Identify which cell holds the provided text, then report its (X, Y) central coordinate. 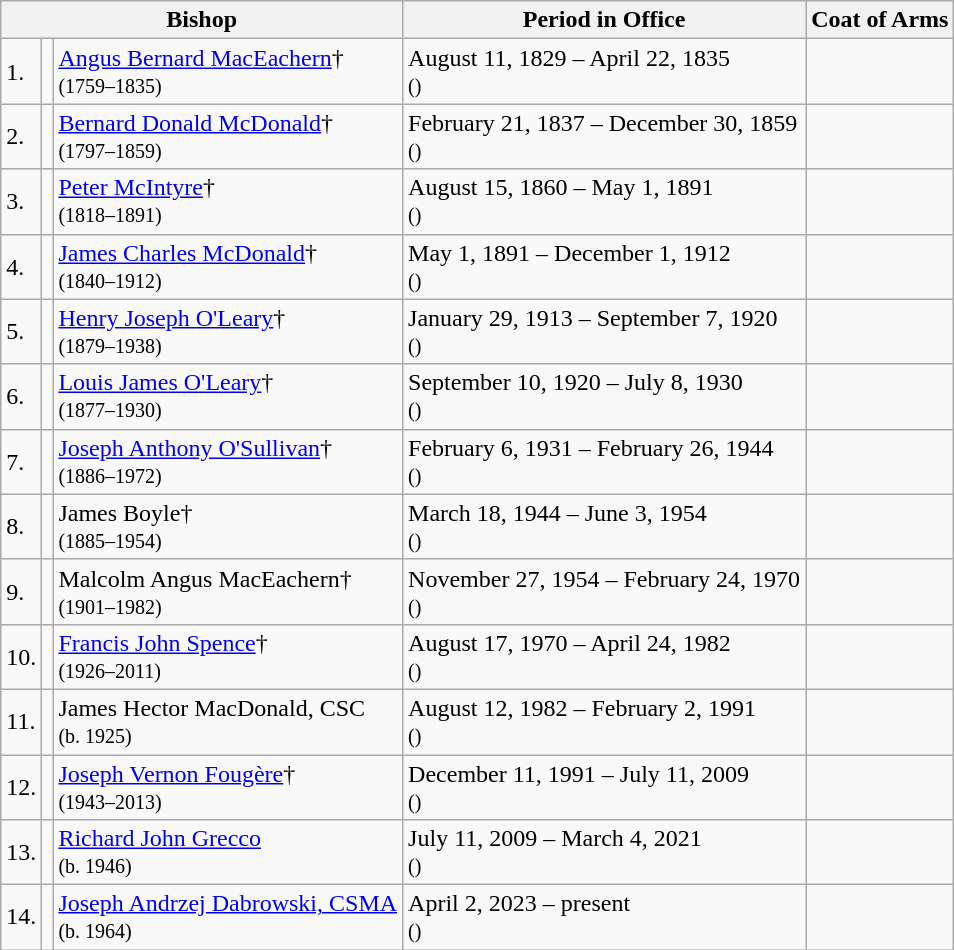
Joseph Vernon Fougère†(1943–2013) (228, 786)
August 17, 1970 – April 24, 1982 () (604, 656)
November 27, 1954 – February 24, 1970 () (604, 592)
Henry Joseph O'Leary†(1879–1938) (228, 332)
December 11, 1991 – July 11, 2009 () (604, 786)
February 21, 1837 – December 30, 1859() (604, 136)
3. (22, 202)
Bishop (202, 20)
8. (22, 526)
Richard John Grecco(b. 1946) (228, 852)
9. (22, 592)
April 2, 2023 – present () (604, 918)
Francis John Spence†(1926–2011) (228, 656)
January 29, 1913 – September 7, 1920 () (604, 332)
Coat of Arms (880, 20)
Louis James O'Leary†(1877–1930) (228, 396)
13. (22, 852)
August 12, 1982 – February 2, 1991 () (604, 722)
February 6, 1931 – February 26, 1944 () (604, 462)
Malcolm Angus MacEachern†(1901–1982) (228, 592)
Joseph Anthony O'Sullivan†(1886–1972) (228, 462)
Bernard Donald McDonald†(1797–1859) (228, 136)
August 15, 1860 – May 1, 1891 () (604, 202)
5. (22, 332)
Peter McIntyre†(1818–1891) (228, 202)
James Charles McDonald†(1840–1912) (228, 266)
2. (22, 136)
7. (22, 462)
March 18, 1944 – June 3, 1954 () (604, 526)
July 11, 2009 – March 4, 2021 () (604, 852)
4. (22, 266)
Joseph Andrzej Dabrowski, CSMA(b. 1964) (228, 918)
James Boyle†(1885–1954) (228, 526)
1. (22, 72)
James Hector MacDonald, CSC(b. 1925) (228, 722)
14. (22, 918)
August 11, 1829 – April 22, 1835 () (604, 72)
12. (22, 786)
6. (22, 396)
Period in Office (604, 20)
11. (22, 722)
10. (22, 656)
September 10, 1920 – July 8, 1930 () (604, 396)
Angus Bernard MacEachern†(1759–1835) (228, 72)
May 1, 1891 – December 1, 1912 () (604, 266)
